Return the [x, y] coordinate for the center point of the cell that contains the specified text.  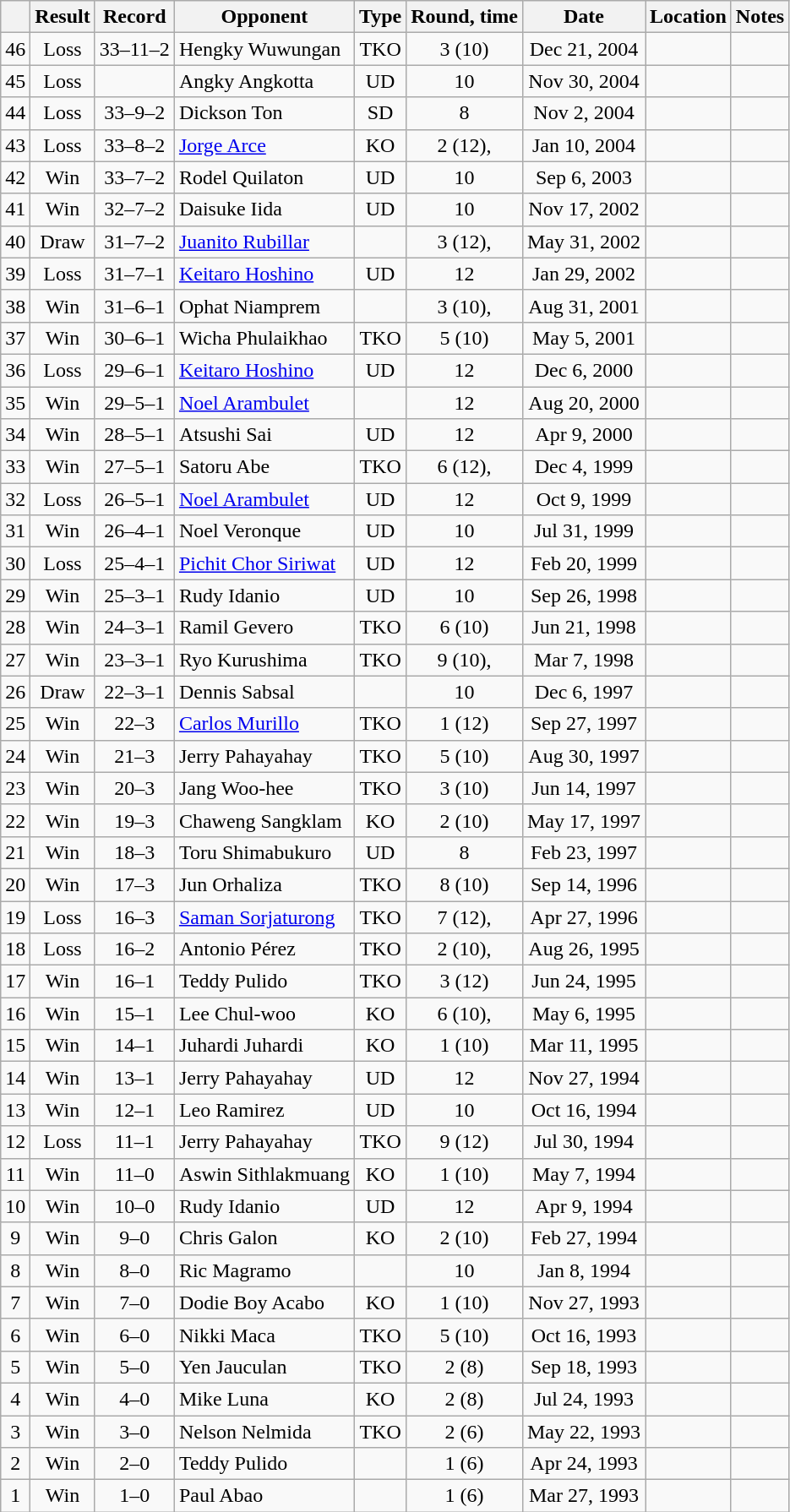
Angky Angkotta [264, 81]
Hengky Wuwungan [264, 49]
Feb 27, 1994 [583, 1238]
Mar 7, 1998 [583, 660]
Sep 6, 2003 [583, 177]
Mike Luna [264, 1399]
30 [15, 563]
Dodie Boy Acabo [264, 1303]
Dec 6, 2000 [583, 370]
Wicha Phulaikhao [264, 338]
41 [15, 209]
45 [15, 81]
Jun 24, 1995 [583, 982]
Carlos Murillo [264, 724]
Sep 27, 1997 [583, 724]
29–6–1 [134, 370]
Nov 2, 2004 [583, 113]
5–0 [134, 1367]
Jan 8, 1994 [583, 1270]
17 [15, 982]
Record [134, 17]
Round, time [465, 17]
3–0 [134, 1432]
33–9–2 [134, 113]
46 [15, 49]
Dickson Ton [264, 113]
19 [15, 916]
38 [15, 306]
Saman Sorjaturong [264, 916]
17–3 [134, 884]
20–3 [134, 788]
44 [15, 113]
18 [15, 949]
3 (12) [465, 982]
11 [15, 1174]
21 [15, 852]
Sep 14, 1996 [583, 884]
Jorge Arce [264, 145]
Chris Galon [264, 1238]
May 17, 1997 [583, 820]
Aswin Sithlakmuang [264, 1174]
5 [15, 1367]
8 (10) [465, 884]
22–3–1 [134, 692]
25–4–1 [134, 563]
Jan 10, 2004 [583, 145]
13 [15, 1110]
Jul 24, 1993 [583, 1399]
9–0 [134, 1238]
2 [15, 1464]
15 [15, 1046]
16–2 [134, 949]
25–3–1 [134, 596]
Feb 20, 1999 [583, 563]
Paul Abao [264, 1496]
Result [63, 17]
Dec 4, 1999 [583, 467]
1 (12) [465, 724]
26–5–1 [134, 499]
Nikki Maca [264, 1335]
16 [15, 1014]
Sep 18, 1993 [583, 1367]
6–0 [134, 1335]
9 (10), [465, 660]
Ryo Kurushima [264, 660]
Leo Ramirez [264, 1110]
32–7–2 [134, 209]
Jun 14, 1997 [583, 788]
Location [689, 17]
28 [15, 628]
Jun Orhaliza [264, 884]
10–0 [134, 1206]
37 [15, 338]
1 [15, 1496]
15–1 [134, 1014]
3 (12), [465, 242]
18–3 [134, 852]
16–1 [134, 982]
22 [15, 820]
Date [583, 17]
3 [15, 1432]
Ric Magramo [264, 1270]
1–0 [134, 1496]
Aug 31, 2001 [583, 306]
13–1 [134, 1078]
Nov 27, 1993 [583, 1303]
Notes [760, 17]
2–0 [134, 1464]
11–1 [134, 1142]
Apr 9, 2000 [583, 435]
24 [15, 756]
2 (12), [465, 145]
Opponent [264, 17]
19–3 [134, 820]
9 (12) [465, 1142]
Dennis Sabsal [264, 692]
Noel Veronque [264, 531]
Atsushi Sai [264, 435]
23 [15, 788]
30–6–1 [134, 338]
Dec 21, 2004 [583, 49]
Apr 24, 1993 [583, 1464]
7–0 [134, 1303]
6 (10), [465, 1014]
Feb 23, 1997 [583, 852]
6 [15, 1335]
32 [15, 499]
May 7, 1994 [583, 1174]
25 [15, 724]
Jul 30, 1994 [583, 1142]
Lee Chul-woo [264, 1014]
Dec 6, 1997 [583, 692]
4–0 [134, 1399]
8–0 [134, 1270]
SD [380, 113]
Jang Woo-hee [264, 788]
Mar 27, 1993 [583, 1496]
Nov 17, 2002 [583, 209]
31–6–1 [134, 306]
16–3 [134, 916]
May 31, 2002 [583, 242]
Oct 16, 1993 [583, 1335]
Yen Jauculan [264, 1367]
20 [15, 884]
12–1 [134, 1110]
36 [15, 370]
33–7–2 [134, 177]
May 5, 2001 [583, 338]
6 (12), [465, 467]
Apr 27, 1996 [583, 916]
31–7–2 [134, 242]
31–7–1 [134, 274]
28–5–1 [134, 435]
31 [15, 531]
39 [15, 274]
43 [15, 145]
4 [15, 1399]
27 [15, 660]
11–0 [134, 1174]
Antonio Pérez [264, 949]
Oct 9, 1999 [583, 499]
7 (12), [465, 916]
26–4–1 [134, 531]
Nov 30, 2004 [583, 81]
Pichit Chor Siriwat [264, 563]
Ramil Gevero [264, 628]
29 [15, 596]
Type [380, 17]
Aug 30, 1997 [583, 756]
Jan 29, 2002 [583, 274]
29–5–1 [134, 403]
May 6, 1995 [583, 1014]
33–11–2 [134, 49]
2 (6) [465, 1432]
Jul 31, 1999 [583, 531]
22–3 [134, 724]
Juanito Rubillar [264, 242]
26 [15, 692]
Chaweng Sangklam [264, 820]
40 [15, 242]
Mar 11, 1995 [583, 1046]
Rodel Quilaton [264, 177]
33–8–2 [134, 145]
27–5–1 [134, 467]
Nelson Nelmida [264, 1432]
Apr 9, 1994 [583, 1206]
35 [15, 403]
Toru Shimabukuro [264, 852]
23–3–1 [134, 660]
14–1 [134, 1046]
Aug 20, 2000 [583, 403]
9 [15, 1238]
Nov 27, 1994 [583, 1078]
Juhardi Juhardi [264, 1046]
34 [15, 435]
33 [15, 467]
7 [15, 1303]
42 [15, 177]
May 22, 1993 [583, 1432]
3 (10), [465, 306]
6 (10) [465, 628]
21–3 [134, 756]
Aug 26, 1995 [583, 949]
Oct 16, 1994 [583, 1110]
Sep 26, 1998 [583, 596]
2 (10), [465, 949]
Satoru Abe [264, 467]
14 [15, 1078]
Ophat Niamprem [264, 306]
Daisuke Iida [264, 209]
24–3–1 [134, 628]
Jun 21, 1998 [583, 628]
